Provide the [X, Y] coordinate of the cell's center where the given text is located.  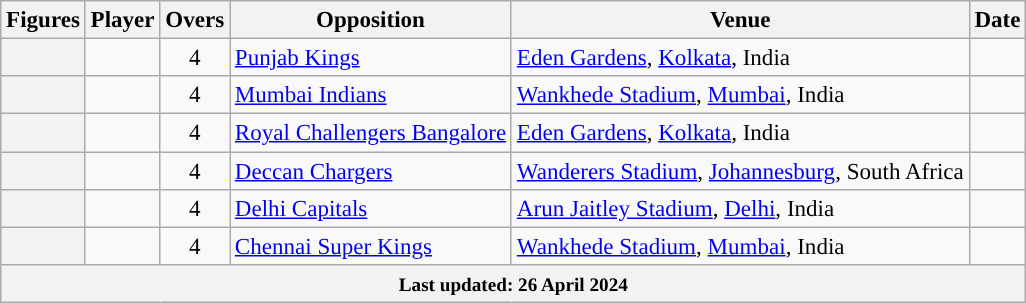
Overs [195, 20]
Delhi Capitals [371, 209]
Opposition [371, 20]
Mumbai Indians [371, 95]
Venue [740, 20]
Wanderers Stadium, Johannesburg, South Africa [740, 171]
Arun Jaitley Stadium, Delhi, India [740, 209]
Figures [44, 20]
Last updated: 26 April 2024 [514, 284]
Chennai Super Kings [371, 246]
Deccan Chargers [371, 171]
Royal Challengers Bangalore [371, 133]
Punjab Kings [371, 58]
Player [122, 20]
Date [998, 20]
